Return (X, Y) of the center of cell containing provided text 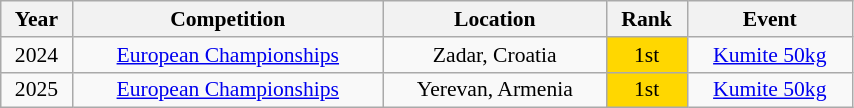
2025 (36, 90)
2024 (36, 55)
Zadar, Croatia (496, 55)
Rank (646, 19)
Yerevan, Armenia (496, 90)
Location (496, 19)
Competition (228, 19)
Year (36, 19)
Event (770, 19)
